Find where the given text appears and provide that cell's center as (x, y) coordinate. 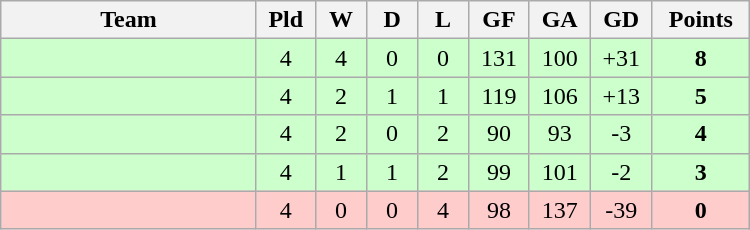
8 (700, 58)
Pld (286, 20)
-3 (621, 134)
90 (500, 134)
106 (560, 96)
D (392, 20)
Points (700, 20)
W (340, 20)
3 (700, 172)
GA (560, 20)
93 (560, 134)
+31 (621, 58)
L (444, 20)
137 (560, 210)
GD (621, 20)
101 (560, 172)
131 (500, 58)
119 (500, 96)
-39 (621, 210)
5 (700, 96)
GF (500, 20)
Team (128, 20)
99 (500, 172)
-2 (621, 172)
+13 (621, 96)
100 (560, 58)
98 (500, 210)
